Return the [x, y] coordinate for the center point of the cell that contains the specified text.  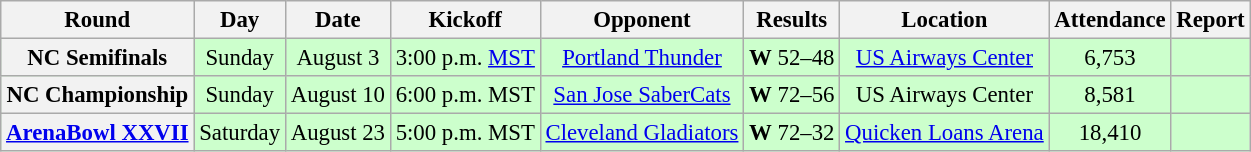
NC Championship [98, 95]
Kickoff [465, 20]
Results [792, 20]
8,581 [1110, 95]
W 72–32 [792, 133]
Quicken Loans Arena [944, 133]
August 23 [338, 133]
3:00 p.m. MST [465, 58]
Cleveland Gladiators [642, 133]
Opponent [642, 20]
18,410 [1110, 133]
6,753 [1110, 58]
Location [944, 20]
5:00 p.m. MST [465, 133]
Date [338, 20]
ArenaBowl XXVII [98, 133]
Attendance [1110, 20]
Report [1210, 20]
Round [98, 20]
NC Semifinals [98, 58]
San Jose SaberCats [642, 95]
W 72–56 [792, 95]
Day [240, 20]
Portland Thunder [642, 58]
Saturday [240, 133]
August 10 [338, 95]
6:00 p.m. MST [465, 95]
August 3 [338, 58]
W 52–48 [792, 58]
